Output the (X, Y) coordinate of the center of the cell containing the given text.  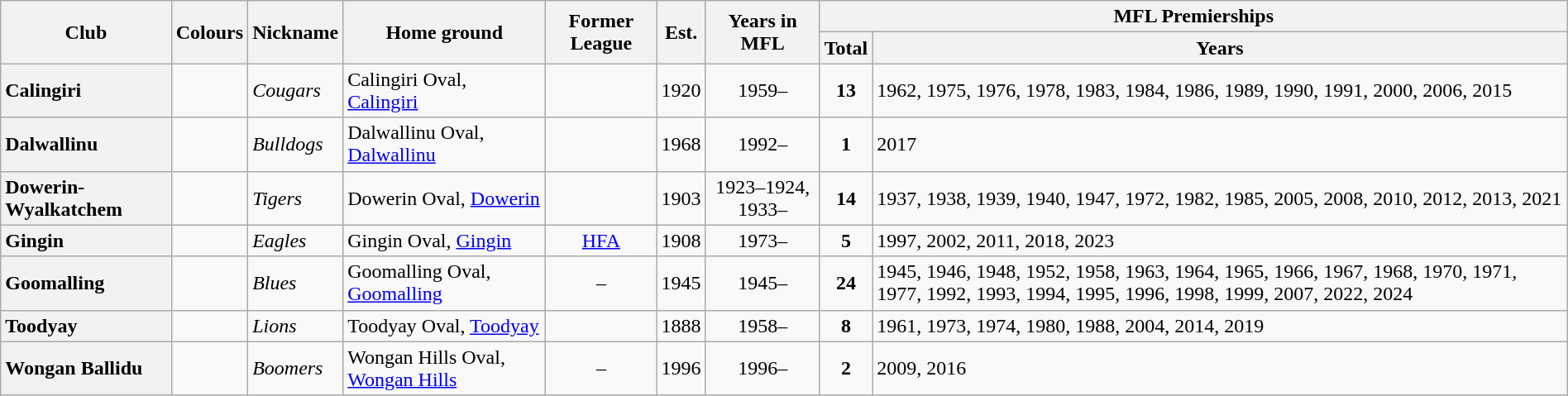
Colours (209, 32)
1945, 1946, 1948, 1952, 1958, 1963, 1964, 1965, 1966, 1967, 1968, 1970, 1971, 1977, 1992, 1993, 1994, 1995, 1996, 1998, 1999, 2007, 2022, 2024 (1221, 283)
1 (846, 144)
2017 (1221, 144)
Goomalling Oval, Goomalling (445, 283)
Dalwallinu (86, 144)
HFA (601, 241)
1920 (681, 91)
Toodyay Oval, Toodyay (445, 326)
Dowerin-Wyalkatchem (86, 198)
14 (846, 198)
Former League (601, 32)
Goomalling (86, 283)
1962, 1975, 1976, 1978, 1983, 1984, 1986, 1989, 1990, 1991, 2000, 2006, 2015 (1221, 91)
Calingiri Oval, Calingiri (445, 91)
1997, 2002, 2011, 2018, 2023 (1221, 241)
Dowerin Oval, Dowerin (445, 198)
1973– (762, 241)
1937, 1938, 1939, 1940, 1947, 1972, 1982, 1985, 2005, 2008, 2010, 2012, 2013, 2021 (1221, 198)
Wongan Hills Oval, Wongan Hills (445, 369)
Calingiri (86, 91)
2 (846, 369)
1961, 1973, 1974, 1980, 1988, 2004, 2014, 2019 (1221, 326)
13 (846, 91)
1968 (681, 144)
MFL Premierships (1193, 17)
Blues (296, 283)
1908 (681, 241)
Gingin Oval, Gingin (445, 241)
Bulldogs (296, 144)
Home ground (445, 32)
1923–1924, 1933– (762, 198)
1992– (762, 144)
Years in MFL (762, 32)
Est. (681, 32)
1959– (762, 91)
Dalwallinu Oval, Dalwallinu (445, 144)
Gingin (86, 241)
5 (846, 241)
Years (1221, 48)
Wongan Ballidu (86, 369)
1996– (762, 369)
Tigers (296, 198)
Nickname (296, 32)
Total (846, 48)
Cougars (296, 91)
8 (846, 326)
2009, 2016 (1221, 369)
1945– (762, 283)
Lions (296, 326)
Toodyay (86, 326)
1888 (681, 326)
Eagles (296, 241)
Club (86, 32)
1996 (681, 369)
24 (846, 283)
1903 (681, 198)
1945 (681, 283)
Boomers (296, 369)
1958– (762, 326)
